Locate the cell with the specified text and output its (x, y) center coordinate. 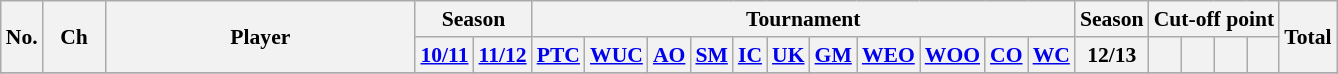
CO (1006, 55)
AO (670, 55)
WEO (888, 55)
10/11 (444, 55)
UK (788, 55)
GM (834, 55)
PTC (558, 55)
IC (750, 55)
No. (22, 36)
Tournament (804, 19)
WUC (616, 55)
Cut-off point (1214, 19)
Ch (74, 36)
WOO (952, 55)
SM (712, 55)
WC (1052, 55)
12/13 (1112, 55)
11/12 (503, 55)
Player (260, 36)
Total (1308, 36)
